Return the [X, Y] coordinate for the center point of the cell that contains the specified text.  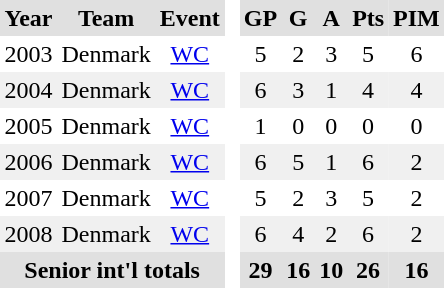
2008 [28, 234]
Pts [368, 18]
10 [332, 270]
Event [190, 18]
A [332, 18]
26 [368, 270]
2003 [28, 54]
G [298, 18]
2005 [28, 126]
2007 [28, 198]
29 [260, 270]
Year [28, 18]
Senior int'l totals [112, 270]
Team [106, 18]
2004 [28, 90]
16 [298, 270]
2006 [28, 162]
GP [260, 18]
